Search for the cell housing the specified text and yield its (x, y) center coordinate. 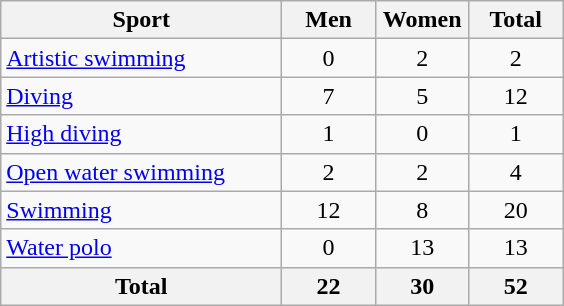
Men (329, 20)
Artistic swimming (142, 58)
7 (329, 96)
30 (422, 286)
52 (516, 286)
5 (422, 96)
Water polo (142, 248)
20 (516, 210)
High diving (142, 134)
Open water swimming (142, 172)
8 (422, 210)
Diving (142, 96)
Swimming (142, 210)
Sport (142, 20)
4 (516, 172)
22 (329, 286)
Women (422, 20)
